Output the [x, y] coordinate of the center of the cell containing the given text.  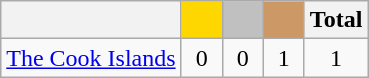
The Cook Islands [91, 58]
Total [336, 20]
